Find where the given text appears and provide that cell's center as (x, y) coordinate. 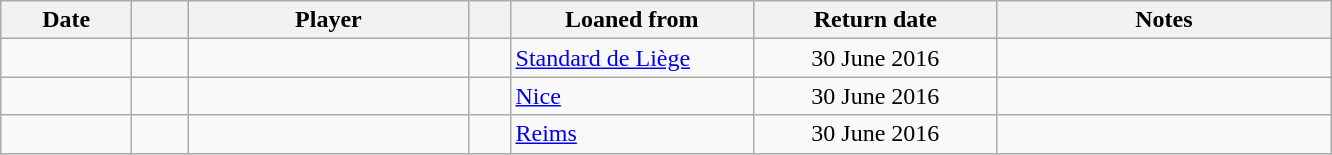
Nice (632, 96)
Return date (876, 20)
Player (328, 20)
Loaned from (632, 20)
Standard de Liège (632, 58)
Notes (1164, 20)
Date (66, 20)
Reims (632, 134)
